Return [x, y] of the center of cell containing provided text 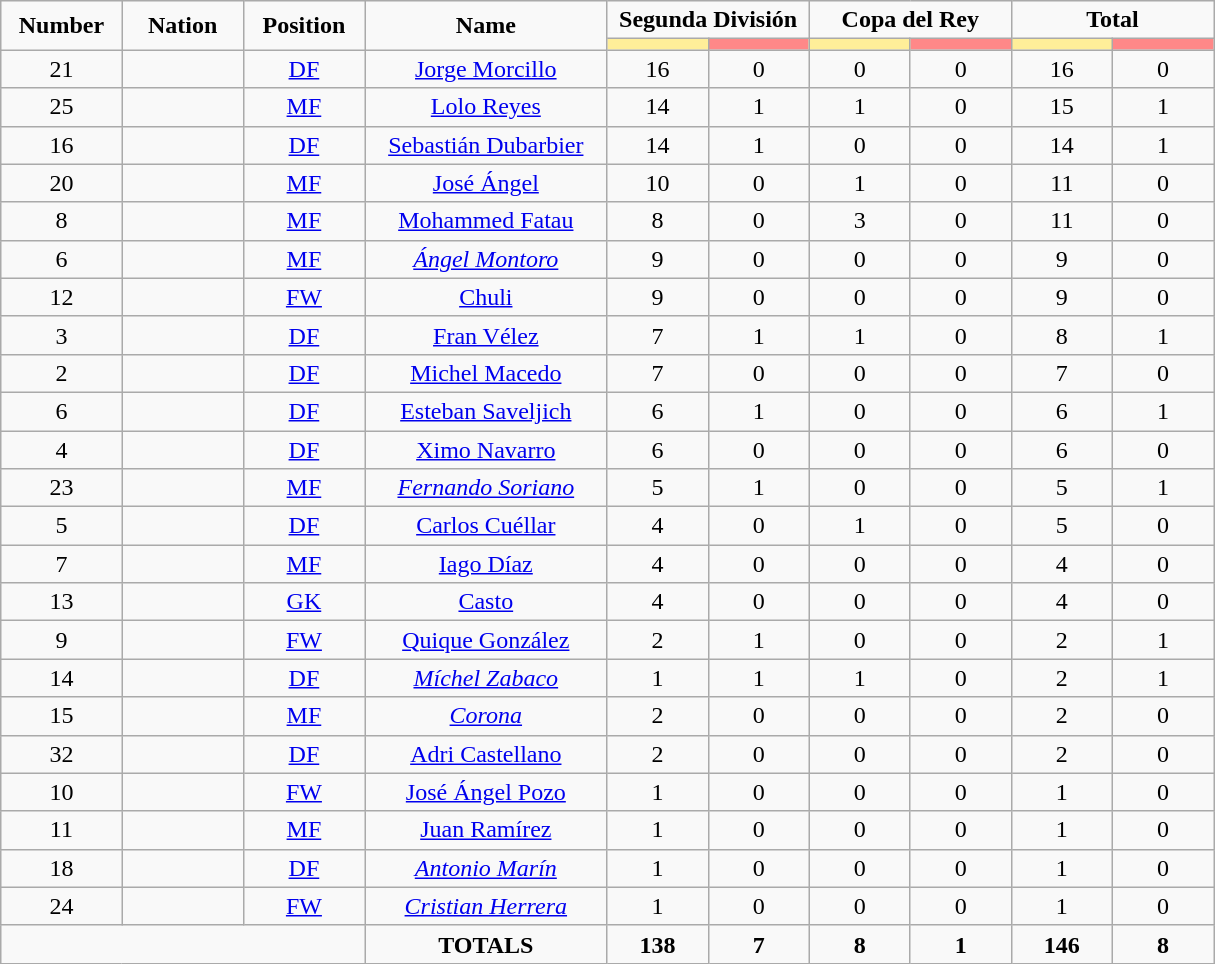
Nation [182, 26]
Position [304, 26]
GK [304, 602]
TOTALS [486, 944]
Lolo Reyes [486, 107]
23 [62, 488]
13 [62, 602]
Ángel Montoro [486, 259]
Mohammed Fatau [486, 221]
Carlos Cuéllar [486, 526]
Total [1112, 20]
20 [62, 183]
Name [486, 26]
Ximo Navarro [486, 449]
Juan Ramírez [486, 830]
Míchel Zabaco [486, 678]
Quique González [486, 640]
Fran Vélez [486, 335]
Cristian Herrera [486, 906]
25 [62, 107]
Esteban Saveljich [486, 411]
Fernando Soriano [486, 488]
Iago Díaz [486, 564]
12 [62, 297]
Antonio Marín [486, 868]
Jorge Morcillo [486, 69]
José Ángel Pozo [486, 792]
Casto [486, 602]
Chuli [486, 297]
Segunda División [708, 20]
Sebastián Dubarbier [486, 145]
José Ángel [486, 183]
24 [62, 906]
Copa del Rey [910, 20]
138 [658, 944]
Corona [486, 716]
Michel Macedo [486, 373]
32 [62, 754]
18 [62, 868]
146 [1062, 944]
21 [62, 69]
Adri Castellano [486, 754]
Number [62, 26]
